Return [x, y] of the center of cell containing provided text 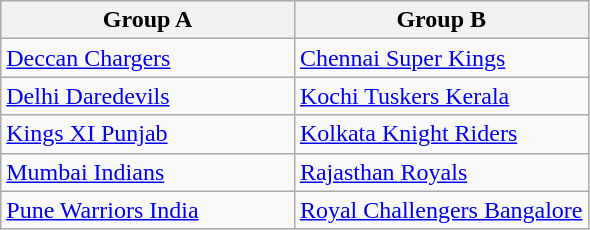
Kochi Tuskers Kerala [441, 96]
Mumbai Indians [148, 172]
Delhi Daredevils [148, 96]
Kolkata Knight Riders [441, 134]
Royal Challengers Bangalore [441, 210]
Deccan Chargers [148, 58]
Rajasthan Royals [441, 172]
Pune Warriors India [148, 210]
Chennai Super Kings [441, 58]
Group A [148, 20]
Kings XI Punjab [148, 134]
Group B [441, 20]
